Locate the cell with the specified text and output its (x, y) center coordinate. 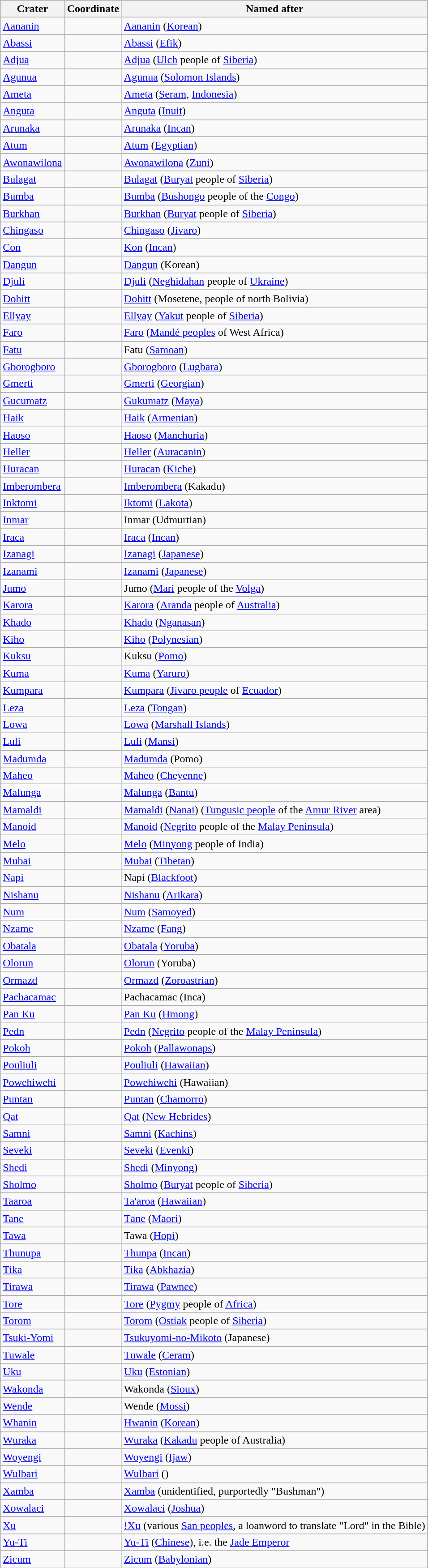
Sholmo (Buryat people of Siberia) (274, 1184)
Inmar (33, 520)
Whanin (33, 1423)
Kumpara (Jivaro people of Ecuador) (274, 690)
Shedi (33, 1167)
Wulbari () (274, 1474)
Tirawa (Pawnee) (274, 1286)
Djuli (33, 282)
Kuksu (Pomo) (274, 656)
Atum (33, 145)
Gborogboro (33, 367)
Xamba (33, 1491)
Mamaldi (Nanai) (Tungusic people of the Amur River area) (274, 810)
Dangun (33, 265)
Pachacamac (Inca) (274, 997)
Khado (33, 622)
Kuma (33, 673)
Fatu (Samoan) (274, 350)
Dohitt (33, 299)
Wende (Mossi) (274, 1406)
Ormazd (33, 980)
Pan Ku (33, 1014)
Lowa (Marshall Islands) (274, 724)
Heller (33, 452)
Olorun (Yoruba) (274, 963)
Taaroa (33, 1201)
Karora (33, 605)
Malunga (Bantu) (274, 793)
Yu-Ti (33, 1542)
Adjua (Ulch people of Siberia) (274, 60)
Awonawilona (Zuni) (274, 162)
Lowa (33, 724)
Powehiwehi (Hawaiian) (274, 1082)
Melo (33, 844)
Bumba (Bushongo people of the Congo) (274, 196)
Mubai (Tibetan) (274, 861)
Jumo (Mari people of the Volga) (274, 588)
Pachacamac (33, 997)
Tika (33, 1269)
Madumda (33, 759)
Ormazd (Zoroastrian) (274, 980)
Puntan (33, 1099)
Arunaka (Incan) (274, 128)
Kon (Incan) (274, 248)
Tuwale (33, 1355)
Izanami (33, 571)
Tāne (Māori) (274, 1218)
Num (Samoyed) (274, 912)
Burkhan (33, 214)
Manoid (Negrito people of the Malay Peninsula) (274, 827)
Faro (Mandé peoples of West Africa) (274, 333)
Thunpa (Incan) (274, 1252)
Chingaso (33, 231)
Obatala (Yoruba) (274, 946)
Wuraka (Kakadu people of Australia) (274, 1440)
Uku (33, 1372)
Pouliuli (Hawaiian) (274, 1065)
Tore (Pygmy people of Africa) (274, 1304)
Leza (Tongan) (274, 707)
Faro (33, 333)
Burkhan (Buryat people of Siberia) (274, 214)
Khado (Nganasan) (274, 622)
Huracan (33, 469)
Named after (274, 9)
Inktomi (33, 503)
Anguta (Inuit) (274, 111)
Napi (Blackfoot) (274, 878)
Luli (Mansi) (274, 741)
Seveki (Evenki) (274, 1150)
Qat (33, 1116)
Coordinate (93, 9)
Abassi (Efik) (274, 43)
Xowalaci (Joshua) (274, 1508)
Tore (33, 1304)
Karora (Aranda people of Australia) (274, 605)
Izanagi (Japanese) (274, 554)
Seveki (33, 1150)
Agunua (33, 77)
Puntan (Chamorro) (274, 1099)
Haik (Armenian) (274, 418)
Pouliuli (33, 1065)
Gukumatz (Maya) (274, 401)
Arunaka (33, 128)
Iraca (33, 537)
Mamaldi (33, 810)
Woyengi (33, 1457)
Thunupa (33, 1252)
Nzame (33, 929)
Iktomi (Lakota) (274, 503)
Inmar (Udmurtian) (274, 520)
Obatala (33, 946)
Nishanu (Arikara) (274, 895)
Melo (Minyong people of India) (274, 844)
Maheo (33, 776)
Uku (Estonian) (274, 1372)
Pan Ku (Hmong) (274, 1014)
Num (33, 912)
Shedi (Minyong) (274, 1167)
Pedn (33, 1031)
Wulbari (33, 1474)
Kuksu (33, 656)
Fatu (33, 350)
Izanami (Japanese) (274, 571)
Leza (33, 707)
Hwanin (Korean) (274, 1423)
Mubai (33, 861)
Haoso (33, 435)
Torom (Ostiak people of Siberia) (274, 1321)
Gucumatz (33, 401)
Torom (33, 1321)
Tsukuyomi-no-Mikoto (Japanese) (274, 1338)
Imberombera (Kakadu) (274, 486)
Kiho (Polynesian) (274, 639)
Dohitt (Mosetene, people of north Bolivia) (274, 299)
Xamba (unidentified, purportedly "Bushman") (274, 1491)
Tawa (Hopi) (274, 1235)
Sholmo (33, 1184)
Tsuki-Yomi (33, 1338)
Ameta (Seram, Indonesia) (274, 94)
Jumo (33, 588)
Imberombera (33, 486)
Manoid (33, 827)
Maheo (Cheyenne) (274, 776)
Samni (Kachins) (274, 1133)
Iraca (Incan) (274, 537)
Powehiwehi (33, 1082)
Wakonda (33, 1389)
Heller (Auracanin) (274, 452)
Aananin (33, 26)
Samni (33, 1133)
Huracan (Kiche) (274, 469)
Gborogboro (Lugbara) (274, 367)
Crater (33, 9)
Wende (33, 1406)
Bulagat (33, 179)
Con (33, 248)
Xowalaci (33, 1508)
Chingaso (Jivaro) (274, 231)
Ellyay (33, 316)
Haoso (Manchuria) (274, 435)
Aananin (Korean) (274, 26)
Haik (33, 418)
Zicum (Babylonian) (274, 1559)
Zicum (33, 1559)
Olorun (33, 963)
Atum (Egyptian) (274, 145)
Madumda (Pomo) (274, 759)
Nzame (Fang) (274, 929)
!Xu (various San peoples, a loanword to translate "Lord" in the Bible) (274, 1525)
Abassi (33, 43)
Xu (33, 1525)
Napi (33, 878)
Nishanu (33, 895)
Malunga (33, 793)
Pokoh (33, 1048)
Tawa (33, 1235)
Kiho (33, 639)
Ta'aroa (Hawaiian) (274, 1201)
Kuma (Yaruro) (274, 673)
Yu-Ti (Chinese), i.e. the Jade Emperor (274, 1542)
Adjua (33, 60)
Agunua (Solomon Islands) (274, 77)
Wuraka (33, 1440)
Tirawa (33, 1286)
Anguta (33, 111)
Pokoh (Pallawonaps) (274, 1048)
Bulagat (Buryat people of Siberia) (274, 179)
Gmerti (Georgian) (274, 384)
Luli (33, 741)
Qat (New Hebrides) (274, 1116)
Wakonda (Sioux) (274, 1389)
Djuli (Neghidahan people of Ukraine) (274, 282)
Woyengi (Ijaw) (274, 1457)
Ellyay (Yakut people of Siberia) (274, 316)
Gmerti (33, 384)
Kumpara (33, 690)
Awonawilona (33, 162)
Dangun (Korean) (274, 265)
Bumba (33, 196)
Izanagi (33, 554)
Pedn (Negrito people of the Malay Peninsula) (274, 1031)
Tane (33, 1218)
Tuwale (Ceram) (274, 1355)
Tika (Abkhazia) (274, 1269)
Ameta (33, 94)
